From the cell containing the given text, extract its center point as [X, Y] coordinate. 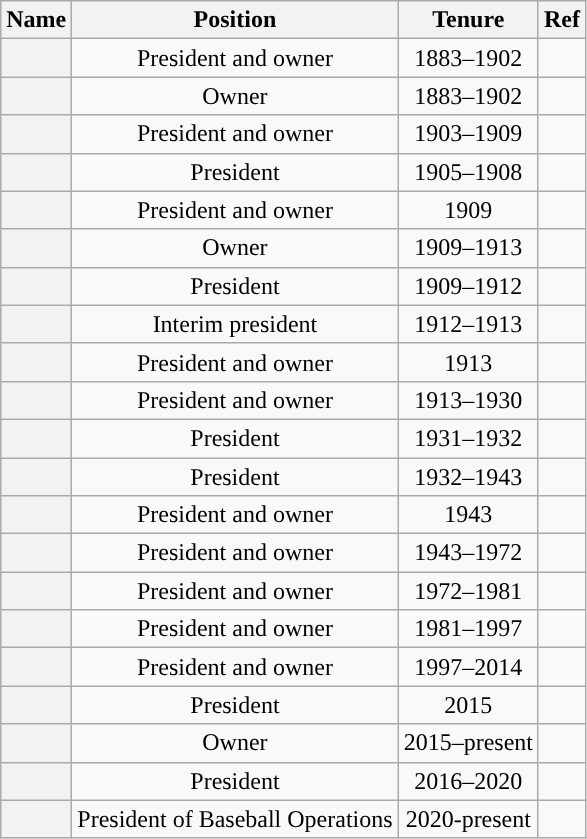
1972–1981 [468, 591]
1912–1913 [468, 324]
1997–2014 [468, 667]
1931–1932 [468, 438]
2015 [468, 705]
1903–1909 [468, 134]
1943–1972 [468, 553]
Tenure [468, 20]
1943 [468, 515]
Name [36, 20]
1932–1943 [468, 477]
Interim president [235, 324]
1913 [468, 362]
Position [235, 20]
1909 [468, 210]
2016–2020 [468, 781]
1905–1908 [468, 172]
1909–1913 [468, 248]
1981–1997 [468, 629]
1909–1912 [468, 286]
2020-present [468, 819]
Ref [562, 20]
President of Baseball Operations [235, 819]
1913–1930 [468, 400]
2015–present [468, 743]
